Output the [X, Y] coordinate of the center of the cell containing the given text.  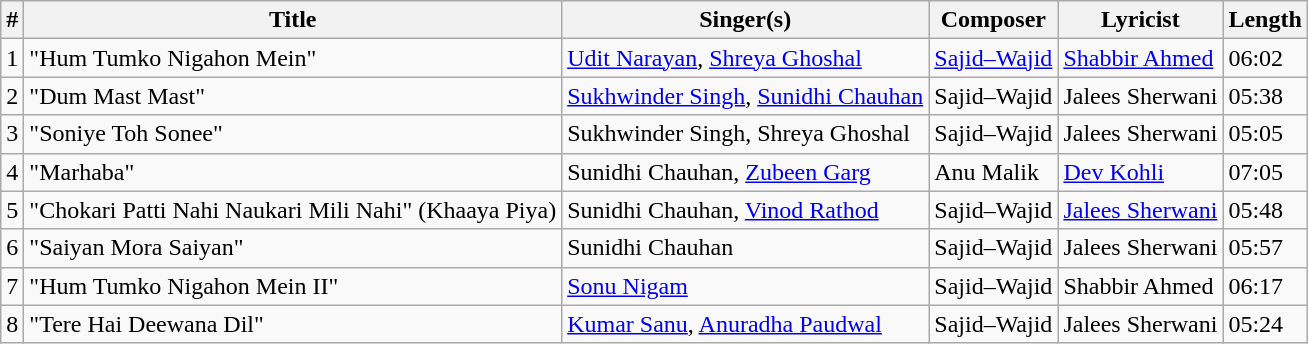
Kumar Sanu, Anuradha Paudwal [746, 324]
"Soniye Toh Sonee" [293, 134]
Length [1265, 20]
Sukhwinder Singh, Sunidhi Chauhan [746, 96]
05:57 [1265, 248]
"Hum Tumko Nigahon Mein" [293, 58]
06:02 [1265, 58]
3 [12, 134]
"Hum Tumko Nigahon Mein II" [293, 286]
1 [12, 58]
Sunidhi Chauhan, Zubeen Garg [746, 172]
7 [12, 286]
06:17 [1265, 286]
4 [12, 172]
Composer [994, 20]
05:05 [1265, 134]
6 [12, 248]
2 [12, 96]
05:48 [1265, 210]
Sunidhi Chauhan, Vinod Rathod [746, 210]
Singer(s) [746, 20]
Sunidhi Chauhan [746, 248]
Lyricist [1140, 20]
8 [12, 324]
Anu Malik [994, 172]
Title [293, 20]
Sukhwinder Singh, Shreya Ghoshal [746, 134]
Udit Narayan, Shreya Ghoshal [746, 58]
05:38 [1265, 96]
05:24 [1265, 324]
"Chokari Patti Nahi Naukari Mili Nahi" (Khaaya Piya) [293, 210]
"Saiyan Mora Saiyan" [293, 248]
"Dum Mast Mast" [293, 96]
"Tere Hai Deewana Dil" [293, 324]
Dev Kohli [1140, 172]
07:05 [1265, 172]
# [12, 20]
Sonu Nigam [746, 286]
"Marhaba" [293, 172]
5 [12, 210]
